Extract the (X, Y) coordinate from the center of the cell holding the provided text.  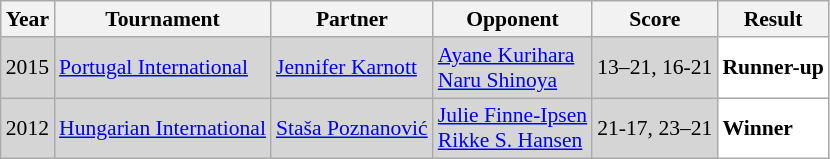
Portugal International (162, 68)
Julie Finne-Ipsen Rikke S. Hansen (512, 128)
13–21, 16-21 (654, 68)
Score (654, 19)
Partner (352, 19)
Result (772, 19)
Tournament (162, 19)
2012 (28, 128)
Hungarian International (162, 128)
Year (28, 19)
Staša Poznanović (352, 128)
Winner (772, 128)
Ayane Kurihara Naru Shinoya (512, 68)
Opponent (512, 19)
Jennifer Karnott (352, 68)
Runner-up (772, 68)
21-17, 23–21 (654, 128)
2015 (28, 68)
